Identify which cell holds the provided text, then report its (X, Y) central coordinate. 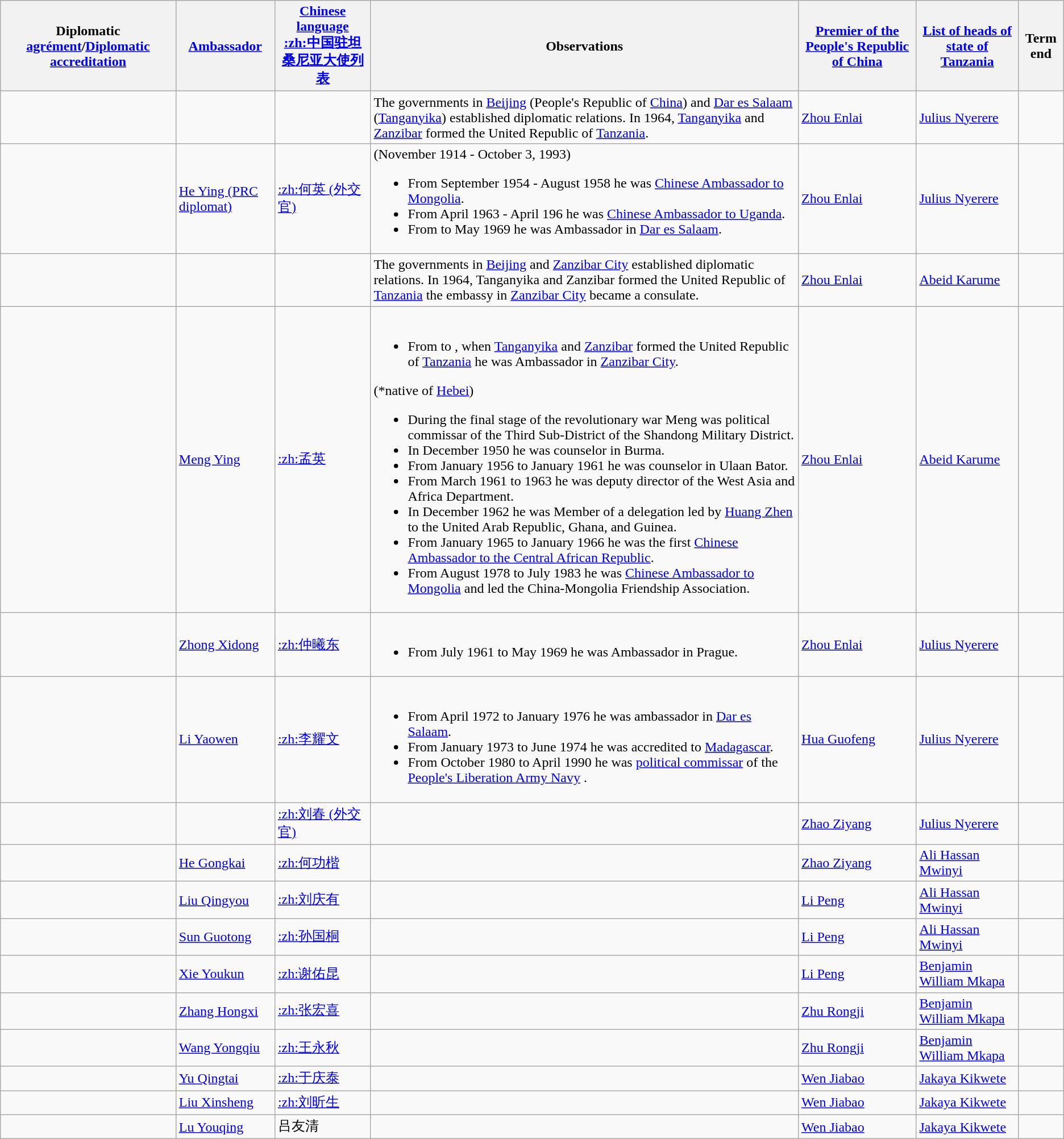
He Gongkai (225, 863)
Diplomatic agrément/Diplomatic accreditation (89, 46)
:zh:张宏喜 (323, 1011)
Term end (1041, 46)
He Ying (PRC diplomat) (225, 198)
Hua Guofeng (857, 740)
Ambassador (225, 46)
Sun Guotong (225, 937)
:zh:孙国桐 (323, 937)
Yu Qingtai (225, 1079)
Lu Youqing (225, 1126)
Chinese language:zh:中国驻坦桑尼亚大使列表 (323, 46)
Wang Yongqiu (225, 1048)
吕友清 (323, 1126)
Li Yaowen (225, 740)
:zh:李耀文 (323, 740)
:zh:仲曦东 (323, 645)
Observations (584, 46)
:zh:刘春 (外交官) (323, 824)
Liu Xinsheng (225, 1103)
:zh:何功楷 (323, 863)
Premier of the People's Republic of China (857, 46)
:zh:孟英 (323, 459)
Liu Qingyou (225, 900)
Meng Ying (225, 459)
:zh:王永秋 (323, 1048)
From July 1961 to May 1969 he was Ambassador in Prague. (584, 645)
List of heads of state of Tanzania (967, 46)
:zh:何英 (外交官) (323, 198)
:zh:刘庆有 (323, 900)
:zh:谢佑昆 (323, 974)
:zh:刘昕生 (323, 1103)
Zhong Xidong (225, 645)
Zhang Hongxi (225, 1011)
Xie Youkun (225, 974)
:zh:于庆泰 (323, 1079)
